Determine the (x, y) coordinate at the center of the cell enclosing the given text.  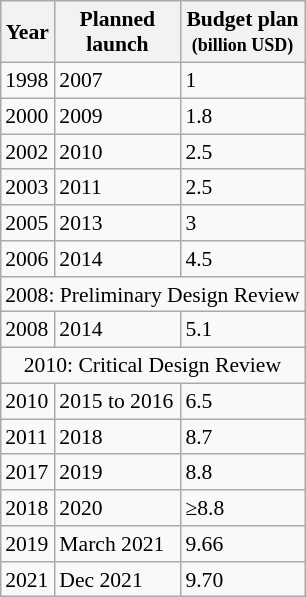
≥8.8 (242, 508)
9.70 (242, 579)
2008: Preliminary Design Review (152, 294)
Plannedlaunch (117, 32)
2013 (117, 223)
5.1 (242, 330)
2017 (27, 472)
Dec 2021 (117, 579)
2007 (117, 80)
1 (242, 80)
1998 (27, 80)
2021 (27, 579)
2008 (27, 330)
6.5 (242, 401)
Year (27, 32)
March 2021 (117, 544)
8.7 (242, 437)
Budget plan(billion USD) (242, 32)
2015 to 2016 (117, 401)
2009 (117, 116)
1.8 (242, 116)
2003 (27, 187)
2000 (27, 116)
2005 (27, 223)
2020 (117, 508)
2006 (27, 259)
3 (242, 223)
4.5 (242, 259)
2002 (27, 152)
8.8 (242, 472)
2010: Critical Design Review (152, 365)
9.66 (242, 544)
